Return [X, Y] of the center of cell containing provided text 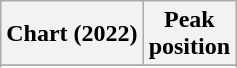
Peakposition [189, 34]
Chart (2022) [72, 34]
